Capture the cell that displays the provided text and extract its (x, y) central coordinate. 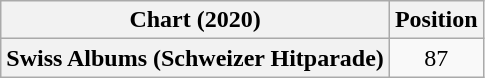
Position (436, 20)
87 (436, 58)
Chart (2020) (196, 20)
Swiss Albums (Schweizer Hitparade) (196, 58)
